Identify which cell holds the provided text, then report its [X, Y] central coordinate. 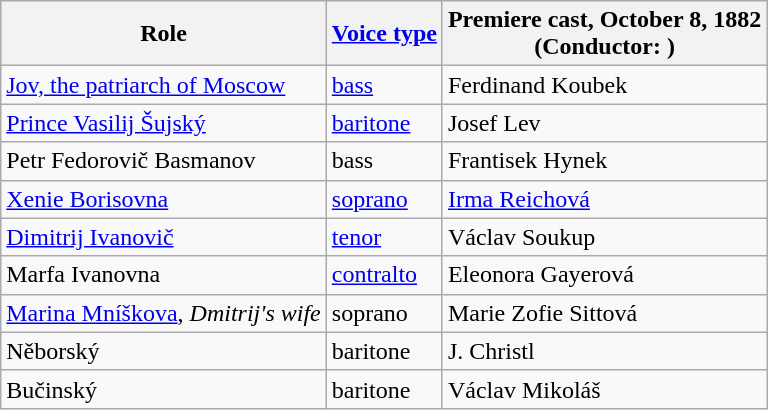
Ferdinand Koubek [604, 85]
Frantisek Hynek [604, 161]
Jov, the patriarch of Moscow [164, 85]
tenor [384, 237]
Dimitrij Ivanovič [164, 237]
Václav Soukup [604, 237]
J. Christl [604, 351]
Marfa Ivanovna [164, 275]
Marie Zofie Sittová [604, 313]
Prince Vasilij Šujský [164, 123]
Irma Reichová [604, 199]
Voice type [384, 34]
Premiere cast, October 8, 1882(Conductor: ) [604, 34]
contralto [384, 275]
Václav Mikoláš [604, 389]
Eleonora Gayerová [604, 275]
Něborský [164, 351]
Role [164, 34]
Bučinský [164, 389]
Xenie Borisovna [164, 199]
Josef Lev [604, 123]
Marina Mníškova, Dmitrij's wife [164, 313]
Petr Fedorovič Basmanov [164, 161]
